Return the (x, y) coordinate for the center point of the cell that contains the specified text.  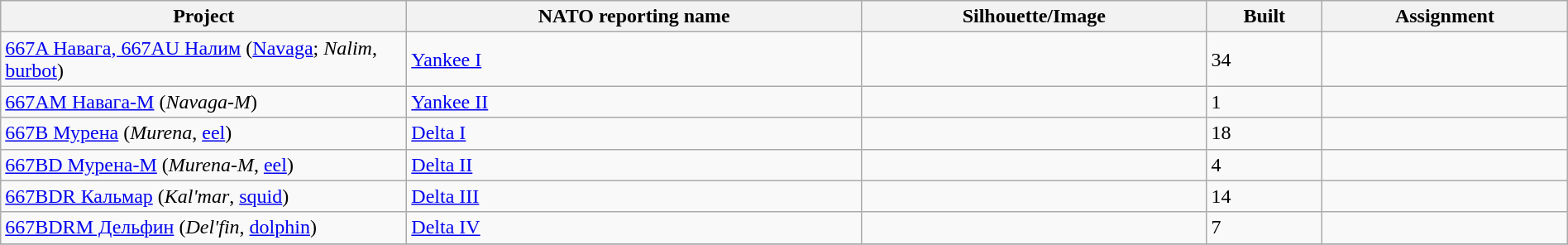
667B Мурена (Murena, eel) (203, 133)
1 (1264, 102)
Silhouette/Image (1034, 17)
Yankee I (634, 60)
667BDR Кальмар (Kal'mar, squid) (203, 196)
667AM Навага-М (Navaga-M) (203, 102)
Yankee II (634, 102)
Project (203, 17)
34 (1264, 60)
667BD Мурена-М (Murena-M, eel) (203, 165)
Delta III (634, 196)
667A Навага, 667AU Налим (Navaga; Nalim, burbot) (203, 60)
4 (1264, 165)
NATO reporting name (634, 17)
Delta I (634, 133)
Delta II (634, 165)
Built (1264, 17)
667BDRM Дельфин (Del'fin, dolphin) (203, 228)
7 (1264, 228)
14 (1264, 196)
18 (1264, 133)
Assignment (1446, 17)
Delta IV (634, 228)
